Pinpoint the cell where the given text exists, returning its [x, y] midpoint coordinate. 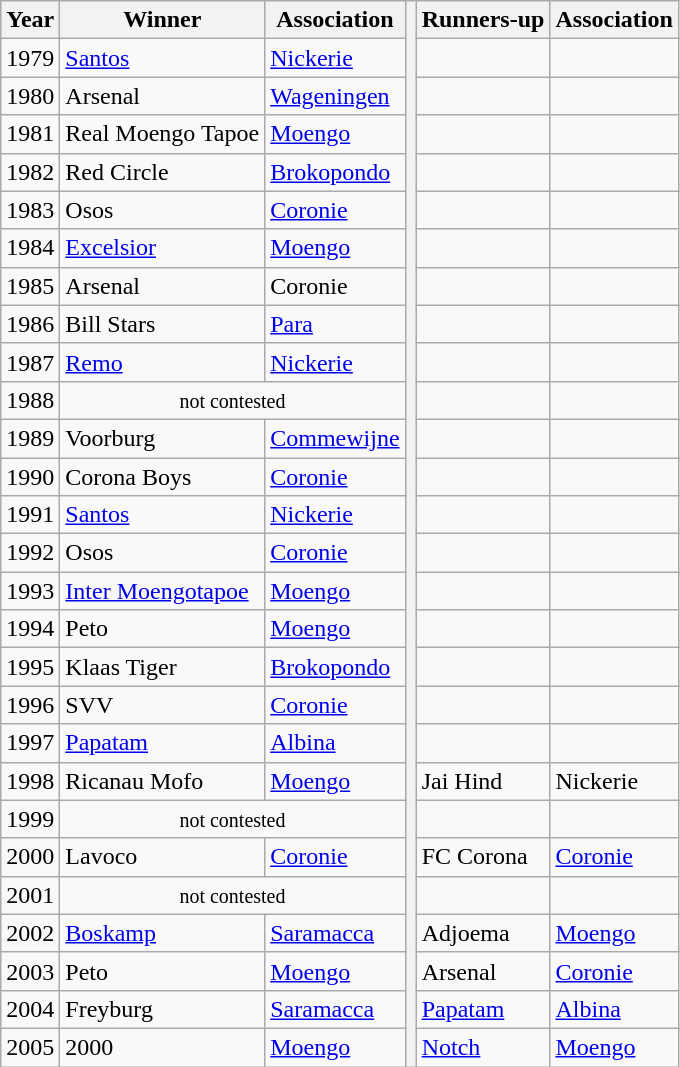
Remo [162, 362]
1995 [30, 667]
1982 [30, 172]
SVV [162, 705]
1983 [30, 210]
1989 [30, 438]
Ricanau Mofo [162, 781]
Adjoema [483, 933]
1991 [30, 515]
Lavoco [162, 857]
Bill Stars [162, 324]
1999 [30, 819]
1980 [30, 96]
1987 [30, 362]
2005 [30, 1047]
1984 [30, 248]
1990 [30, 477]
2001 [30, 895]
Corona Boys [162, 477]
1988 [30, 400]
Freyburg [162, 1009]
Klaas Tiger [162, 667]
1981 [30, 134]
Red Circle [162, 172]
FC Corona [483, 857]
Inter Moengotapoe [162, 591]
1998 [30, 781]
Commewijne [335, 438]
Excelsior [162, 248]
Boskamp [162, 933]
Notch [483, 1047]
Runners-up [483, 20]
1979 [30, 58]
Real Moengo Tapoe [162, 134]
1993 [30, 591]
2003 [30, 971]
1985 [30, 286]
Year [30, 20]
1986 [30, 324]
Wageningen [335, 96]
Jai Hind [483, 781]
Para [335, 324]
Voorburg [162, 438]
1994 [30, 629]
Winner [162, 20]
2004 [30, 1009]
1992 [30, 553]
2002 [30, 933]
1997 [30, 743]
1996 [30, 705]
